Pinpoint the cell where the given text exists, returning its [X, Y] midpoint coordinate. 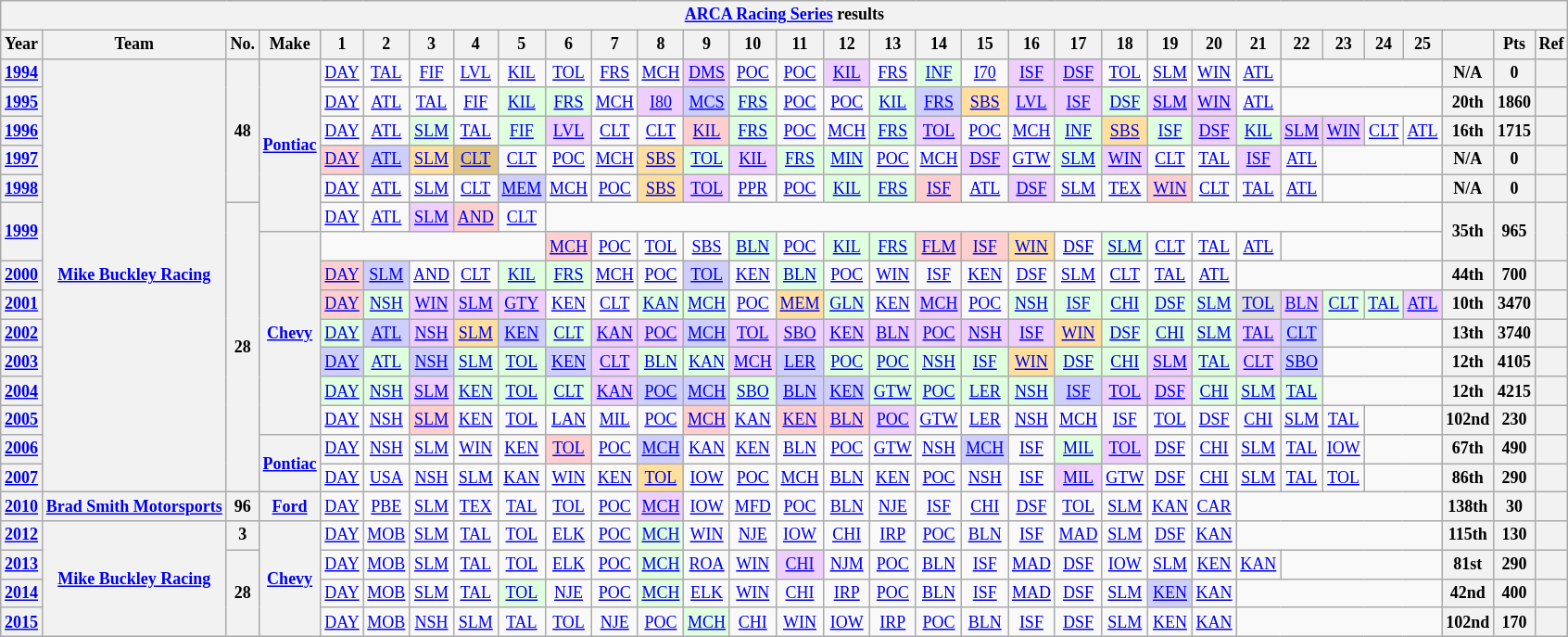
16 [1032, 45]
10 [752, 45]
1998 [22, 189]
MFD [752, 506]
2013 [22, 564]
2014 [22, 593]
9 [707, 45]
25 [1423, 45]
2 [386, 45]
Pts [1514, 45]
490 [1514, 449]
8 [661, 45]
96 [243, 506]
22 [1302, 45]
Ford [289, 506]
Year [22, 45]
PPR [752, 189]
17 [1079, 45]
2000 [22, 274]
11 [800, 45]
20 [1214, 45]
DMS [707, 72]
Ref [1551, 45]
2015 [22, 621]
2003 [22, 362]
5 [522, 45]
1996 [22, 130]
67th [1468, 449]
115th [1468, 536]
NJM [847, 564]
1995 [22, 102]
2006 [22, 449]
35th [1468, 232]
FLM [939, 247]
CAR [1214, 506]
18 [1125, 45]
2001 [22, 304]
230 [1514, 419]
1997 [22, 159]
138th [1468, 506]
700 [1514, 274]
14 [939, 45]
2004 [22, 391]
44th [1468, 274]
Team [133, 45]
ROA [707, 564]
86th [1468, 478]
2002 [22, 334]
24 [1384, 45]
I80 [661, 102]
GTY [522, 304]
Brad Smith Motorsports [133, 506]
1860 [1514, 102]
GLN [847, 304]
PBE [386, 506]
MCS [707, 102]
4 [475, 45]
130 [1514, 536]
23 [1344, 45]
170 [1514, 621]
I70 [985, 72]
2012 [22, 536]
Make [289, 45]
400 [1514, 593]
16th [1468, 130]
1994 [22, 72]
30 [1514, 506]
No. [243, 45]
19 [1170, 45]
13 [893, 45]
1 [342, 45]
13th [1468, 334]
3470 [1514, 304]
12 [847, 45]
965 [1514, 232]
3740 [1514, 334]
21 [1258, 45]
2007 [22, 478]
1715 [1514, 130]
48 [243, 131]
LAN [569, 419]
6 [569, 45]
20th [1468, 102]
USA [386, 478]
7 [614, 45]
MIN [847, 159]
2005 [22, 419]
1999 [22, 232]
15 [985, 45]
4105 [1514, 362]
81st [1468, 564]
2010 [22, 506]
10th [1468, 304]
42nd [1468, 593]
4215 [1514, 391]
ARCA Racing Series results [784, 15]
